Return the (X, Y) coordinate for the center point of the cell that contains the specified text.  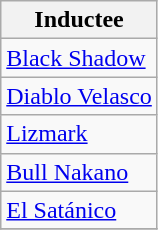
Bull Nakano (80, 172)
El Satánico (80, 210)
Diablo Velasco (80, 96)
Black Shadow (80, 58)
Inductee (80, 20)
Lizmark (80, 134)
